From the cell containing the given text, extract its center point as (X, Y) coordinate. 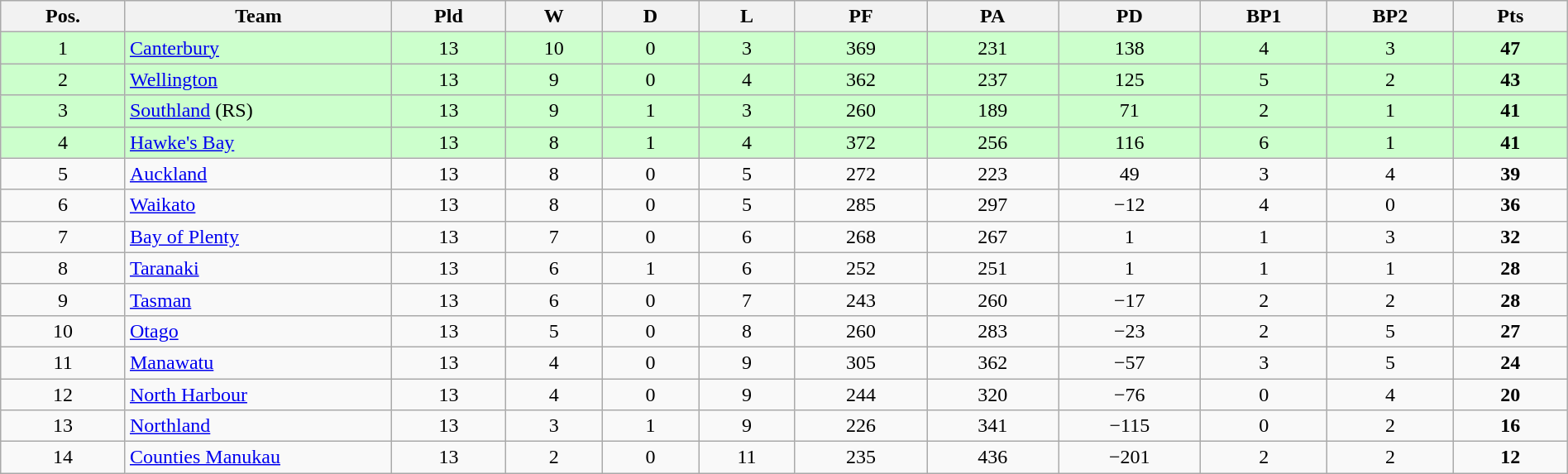
Northland (258, 426)
Southland (RS) (258, 111)
Manawatu (258, 362)
369 (860, 48)
−23 (1130, 331)
16 (1510, 426)
−115 (1130, 426)
Taranaki (258, 268)
125 (1130, 79)
285 (860, 205)
W (554, 17)
−57 (1130, 362)
Team (258, 17)
251 (992, 268)
297 (992, 205)
36 (1510, 205)
244 (860, 395)
14 (63, 457)
27 (1510, 331)
PA (992, 17)
256 (992, 142)
189 (992, 111)
Counties Manukau (258, 457)
Auckland (258, 174)
Wellington (258, 79)
Hawke's Bay (258, 142)
231 (992, 48)
Tasman (258, 299)
243 (860, 299)
223 (992, 174)
Pos. (63, 17)
235 (860, 457)
138 (1130, 48)
Bay of Plenty (258, 237)
PD (1130, 17)
341 (992, 426)
PF (860, 17)
252 (860, 268)
−12 (1130, 205)
49 (1130, 174)
436 (992, 457)
320 (992, 395)
−201 (1130, 457)
20 (1510, 395)
305 (860, 362)
BP1 (1264, 17)
272 (860, 174)
24 (1510, 362)
L (748, 17)
43 (1510, 79)
71 (1130, 111)
Canterbury (258, 48)
39 (1510, 174)
47 (1510, 48)
−17 (1130, 299)
32 (1510, 237)
226 (860, 426)
268 (860, 237)
283 (992, 331)
BP2 (1391, 17)
237 (992, 79)
Pts (1510, 17)
−76 (1130, 395)
116 (1130, 142)
372 (860, 142)
267 (992, 237)
D (650, 17)
North Harbour (258, 395)
Waikato (258, 205)
Pld (449, 17)
Otago (258, 331)
